For the text-containing cell, return its midpoint in (X, Y) coordinate format. 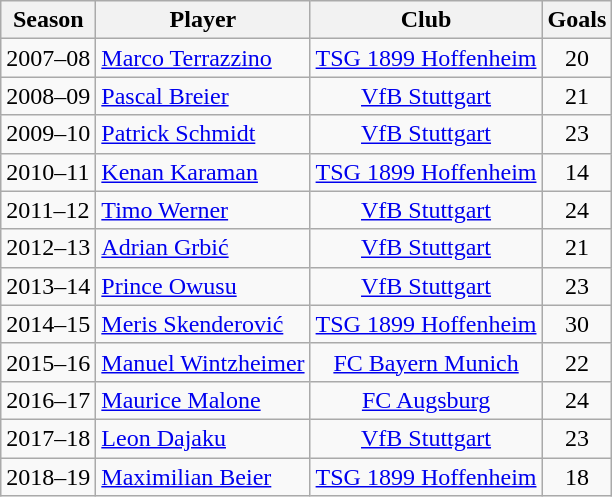
2014–15 (48, 324)
Kenan Karaman (203, 172)
2008–09 (48, 96)
Leon Dajaku (203, 438)
Timo Werner (203, 210)
18 (577, 477)
FC Bayern Munich (426, 362)
Club (426, 20)
2011–12 (48, 210)
Prince Owusu (203, 286)
2016–17 (48, 400)
2009–10 (48, 134)
Marco Terrazzino (203, 58)
Meris Skenderović (203, 324)
Maurice Malone (203, 400)
Manuel Wintzheimer (203, 362)
Pascal Breier (203, 96)
2012–13 (48, 248)
Patrick Schmidt (203, 134)
14 (577, 172)
30 (577, 324)
2013–14 (48, 286)
FC Augsburg (426, 400)
2018–19 (48, 477)
Adrian Grbić (203, 248)
22 (577, 362)
Maximilian Beier (203, 477)
2010–11 (48, 172)
20 (577, 58)
Season (48, 20)
Goals (577, 20)
Player (203, 20)
2007–08 (48, 58)
2015–16 (48, 362)
2017–18 (48, 438)
